Scan for the cell matching the given text and deliver its [X, Y] coordinate at center. 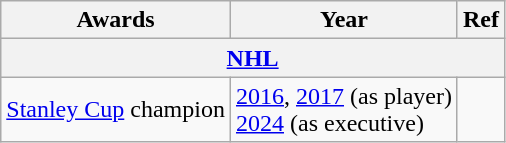
NHL [253, 58]
Year [344, 20]
2016, 2017 (as player)2024 (as executive) [344, 110]
Stanley Cup champion [116, 110]
Ref [480, 20]
Awards [116, 20]
